Detect which cell encompasses the target text, then output its [X, Y] center coordinate. 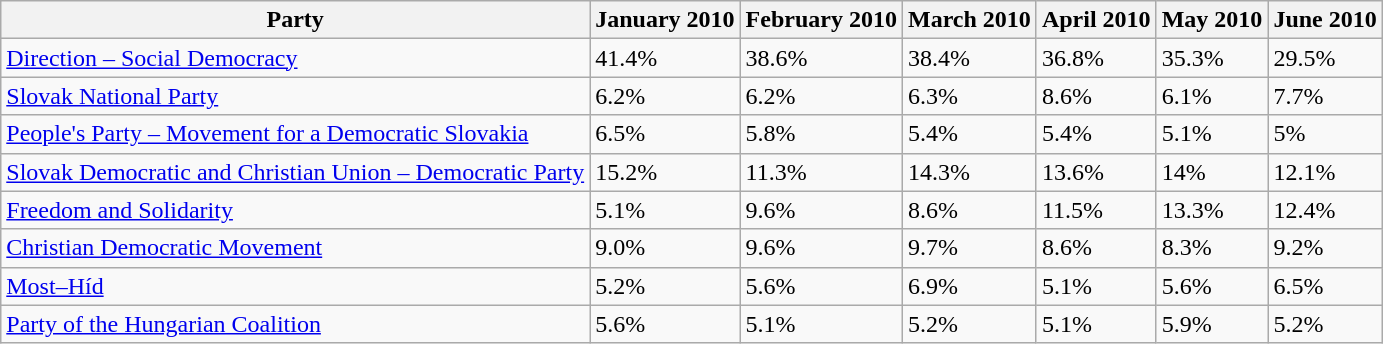
35.3% [1212, 58]
14% [1212, 172]
5.9% [1212, 324]
9.2% [1325, 248]
29.5% [1325, 58]
8.3% [1212, 248]
May 2010 [1212, 20]
6.1% [1212, 96]
April 2010 [1096, 20]
5.8% [821, 134]
February 2010 [821, 20]
Slovak Democratic and Christian Union – Democratic Party [296, 172]
7.7% [1325, 96]
36.8% [1096, 58]
13.6% [1096, 172]
38.6% [821, 58]
Most–Híd [296, 286]
9.0% [665, 248]
6.9% [969, 286]
6.3% [969, 96]
Party of the Hungarian Coalition [296, 324]
Party [296, 20]
41.4% [665, 58]
14.3% [969, 172]
January 2010 [665, 20]
5% [1325, 134]
People's Party – Movement for a Democratic Slovakia [296, 134]
March 2010 [969, 20]
12.1% [1325, 172]
Freedom and Solidarity [296, 210]
June 2010 [1325, 20]
15.2% [665, 172]
13.3% [1212, 210]
9.7% [969, 248]
11.5% [1096, 210]
12.4% [1325, 210]
Slovak National Party [296, 96]
11.3% [821, 172]
38.4% [969, 58]
Direction – Social Democracy [296, 58]
Christian Democratic Movement [296, 248]
